Determine the [x, y] coordinate at the center of the cell enclosing the given text.  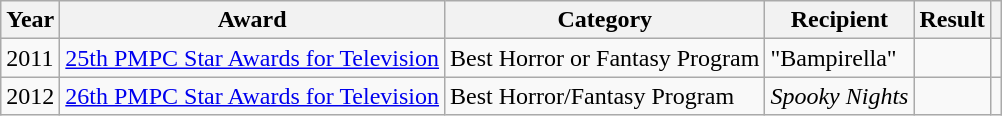
Category [605, 20]
Year [30, 20]
25th PMPC Star Awards for Television [252, 58]
Best Horror or Fantasy Program [605, 58]
"Bampirella" [840, 58]
Award [252, 20]
Recipient [840, 20]
Best Horror/Fantasy Program [605, 96]
2012 [30, 96]
Result [952, 20]
2011 [30, 58]
Spooky Nights [840, 96]
26th PMPC Star Awards for Television [252, 96]
